Pinpoint the cell where the given text exists, returning its [x, y] midpoint coordinate. 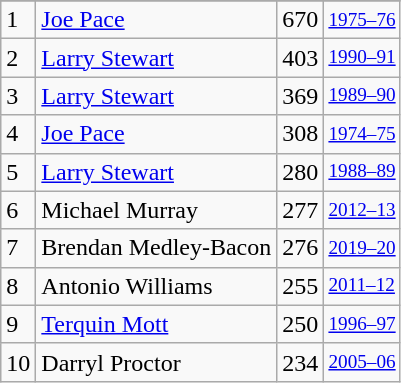
234 [300, 362]
2 [18, 58]
2019–20 [362, 248]
5 [18, 172]
10 [18, 362]
1 [18, 20]
280 [300, 172]
2012–13 [362, 210]
403 [300, 58]
Brendan Medley-Bacon [156, 248]
255 [300, 286]
3 [18, 96]
Terquin Mott [156, 324]
2011–12 [362, 286]
Michael Murray [156, 210]
8 [18, 286]
7 [18, 248]
1990–91 [362, 58]
369 [300, 96]
276 [300, 248]
Antonio Williams [156, 286]
Darryl Proctor [156, 362]
308 [300, 134]
1989–90 [362, 96]
250 [300, 324]
277 [300, 210]
9 [18, 324]
4 [18, 134]
1996–97 [362, 324]
1975–76 [362, 20]
2005–06 [362, 362]
670 [300, 20]
6 [18, 210]
1974–75 [362, 134]
1988–89 [362, 172]
